Find where the given text appears and provide that cell's center as (X, Y) coordinate. 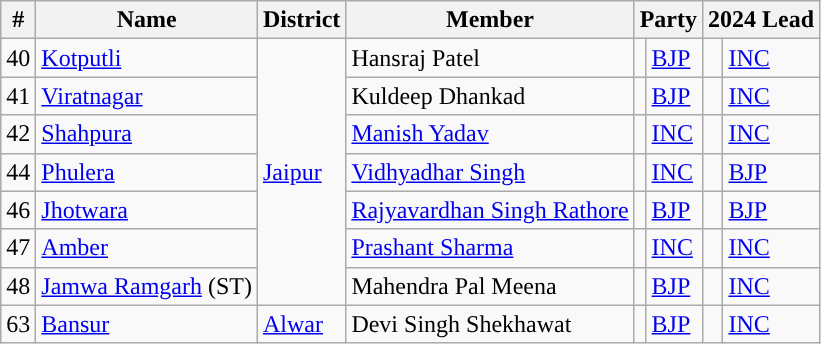
Jhotwara (147, 210)
Manish Yadav (490, 134)
Vidhyadhar Singh (490, 172)
Rajyavardhan Singh Rathore (490, 210)
2024 Lead (762, 20)
Jamwa Ramgarh (ST) (147, 286)
Member (490, 20)
47 (18, 248)
Amber (147, 248)
Alwar (301, 324)
Viratnagar (147, 96)
40 (18, 58)
# (18, 20)
Party (668, 20)
Name (147, 20)
Hansraj Patel (490, 58)
Kotputli (147, 58)
Prashant Sharma (490, 248)
44 (18, 172)
District (301, 20)
41 (18, 96)
63 (18, 324)
Bansur (147, 324)
Jaipur (301, 172)
42 (18, 134)
Kuldeep Dhankad (490, 96)
Phulera (147, 172)
48 (18, 286)
46 (18, 210)
Devi Singh Shekhawat (490, 324)
Shahpura (147, 134)
Mahendra Pal Meena (490, 286)
